Identify which cell holds the provided text, then report its (X, Y) central coordinate. 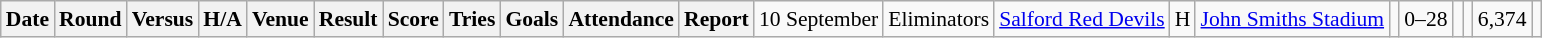
Eliminators (938, 19)
10 September (818, 19)
Result (348, 19)
Salford Red Devils (1082, 19)
Tries (472, 19)
Goals (532, 19)
Round (90, 19)
John Smiths Stadium (1292, 19)
Report (716, 19)
H/A (222, 19)
Versus (163, 19)
Date (28, 19)
6,374 (1502, 19)
Attendance (621, 19)
0–28 (1426, 19)
Score (414, 19)
Venue (280, 19)
H (1183, 19)
